Determine the (X, Y) coordinate at the center of the cell enclosing the given text.  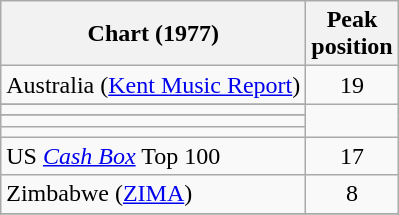
Peakposition (352, 34)
US Cash Box Top 100 (154, 156)
8 (352, 194)
Australia (Kent Music Report) (154, 85)
17 (352, 156)
Chart (1977) (154, 34)
Zimbabwe (ZIMA) (154, 194)
19 (352, 85)
